Search for the cell housing the specified text and yield its (x, y) center coordinate. 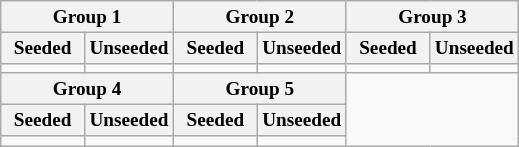
Group 4 (88, 89)
Group 3 (432, 17)
Group 1 (88, 17)
Group 2 (260, 17)
Group 5 (260, 89)
